Extract the [x, y] coordinate from the center of the cell holding the provided text.  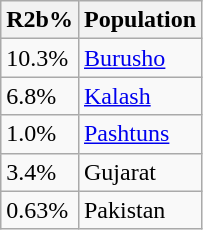
R2b% [40, 20]
Kalash [140, 96]
0.63% [40, 210]
1.0% [40, 134]
Population [140, 20]
Pashtuns [140, 134]
Gujarat [140, 172]
6.8% [40, 96]
3.4% [40, 172]
Pakistan [140, 210]
Burusho [140, 58]
10.3% [40, 58]
